Output the (x, y) coordinate of the center of the cell containing the given text.  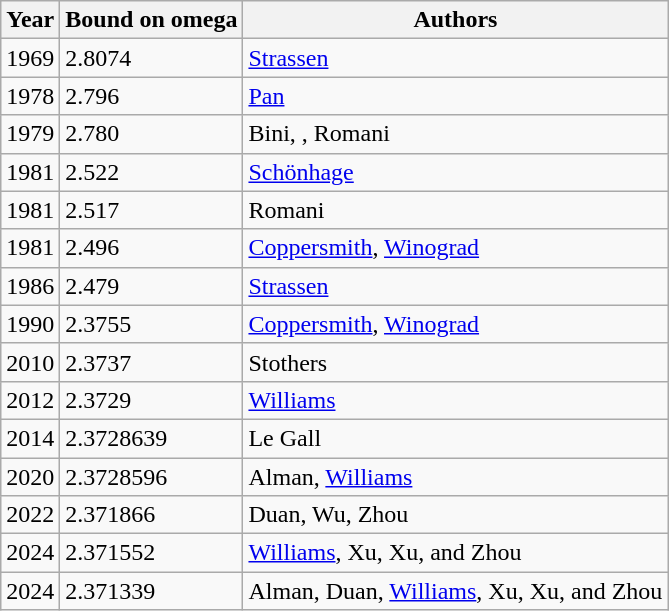
2.517 (152, 210)
2.371552 (152, 553)
2.3729 (152, 400)
2.780 (152, 134)
Bini, , Romani (456, 134)
Romani (456, 210)
1986 (30, 286)
1978 (30, 96)
2.3728639 (152, 438)
Williams, Xu, Xu, and Zhou (456, 553)
Authors (456, 20)
Le Gall (456, 438)
1979 (30, 134)
2022 (30, 515)
2.3737 (152, 362)
1969 (30, 58)
2.8074 (152, 58)
2.3728596 (152, 477)
Stothers (456, 362)
2010 (30, 362)
Duan, Wu, Zhou (456, 515)
Pan (456, 96)
Bound on omega (152, 20)
2.371339 (152, 591)
Williams (456, 400)
2014 (30, 438)
Schönhage (456, 172)
2.479 (152, 286)
Year (30, 20)
Alman, Duan, Williams, Xu, Xu, and Zhou (456, 591)
2.522 (152, 172)
2.3755 (152, 324)
Alman, Williams (456, 477)
2.796 (152, 96)
1990 (30, 324)
2.371866 (152, 515)
2012 (30, 400)
2.496 (152, 248)
2020 (30, 477)
